Search for the cell housing the specified text and yield its (X, Y) center coordinate. 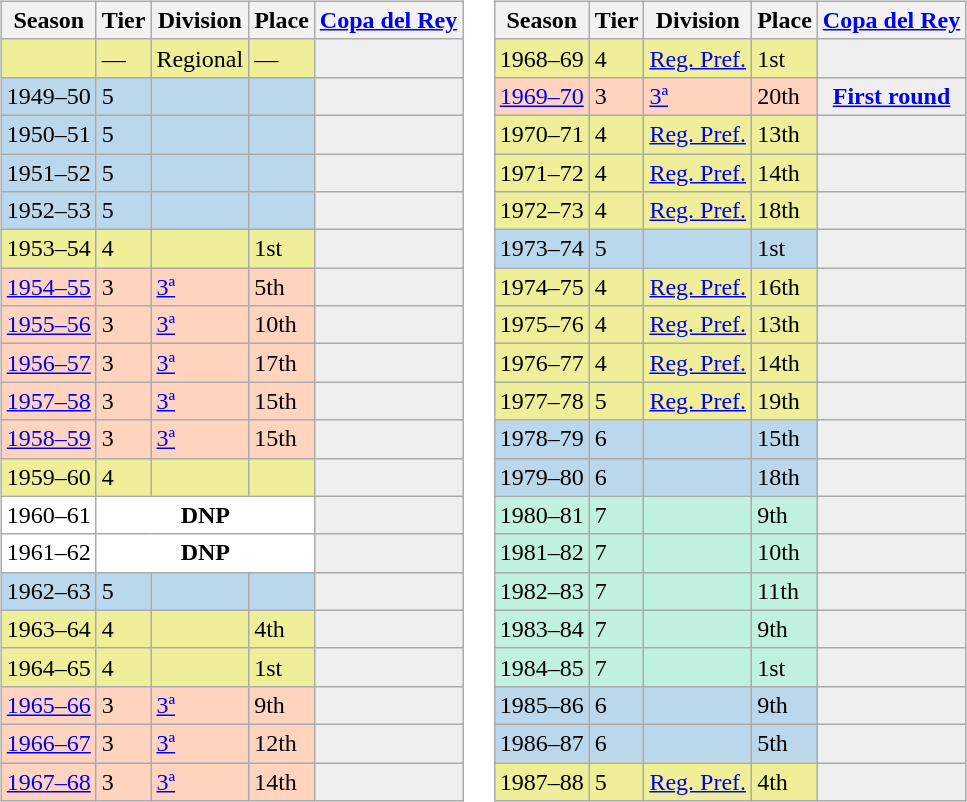
1949–50 (48, 96)
1976–77 (542, 363)
1979–80 (542, 477)
1958–59 (48, 439)
1980–81 (542, 515)
1983–84 (542, 629)
1971–72 (542, 173)
1956–57 (48, 363)
1975–76 (542, 325)
19th (785, 401)
1985–86 (542, 705)
1963–64 (48, 629)
1961–62 (48, 553)
16th (785, 287)
1973–74 (542, 249)
1986–87 (542, 743)
1962–63 (48, 591)
1966–67 (48, 743)
11th (785, 591)
1953–54 (48, 249)
1974–75 (542, 287)
1950–51 (48, 134)
1970–71 (542, 134)
1984–85 (542, 667)
1954–55 (48, 287)
1978–79 (542, 439)
1951–52 (48, 173)
1959–60 (48, 477)
1957–58 (48, 401)
1981–82 (542, 553)
17th (282, 363)
1952–53 (48, 211)
1967–68 (48, 781)
1977–78 (542, 401)
1955–56 (48, 325)
Regional (200, 58)
12th (282, 743)
1964–65 (48, 667)
1972–73 (542, 211)
20th (785, 96)
1965–66 (48, 705)
First round (891, 96)
1969–70 (542, 96)
1968–69 (542, 58)
1960–61 (48, 515)
1982–83 (542, 591)
1987–88 (542, 781)
